From the cell containing the given text, extract its center point as (x, y) coordinate. 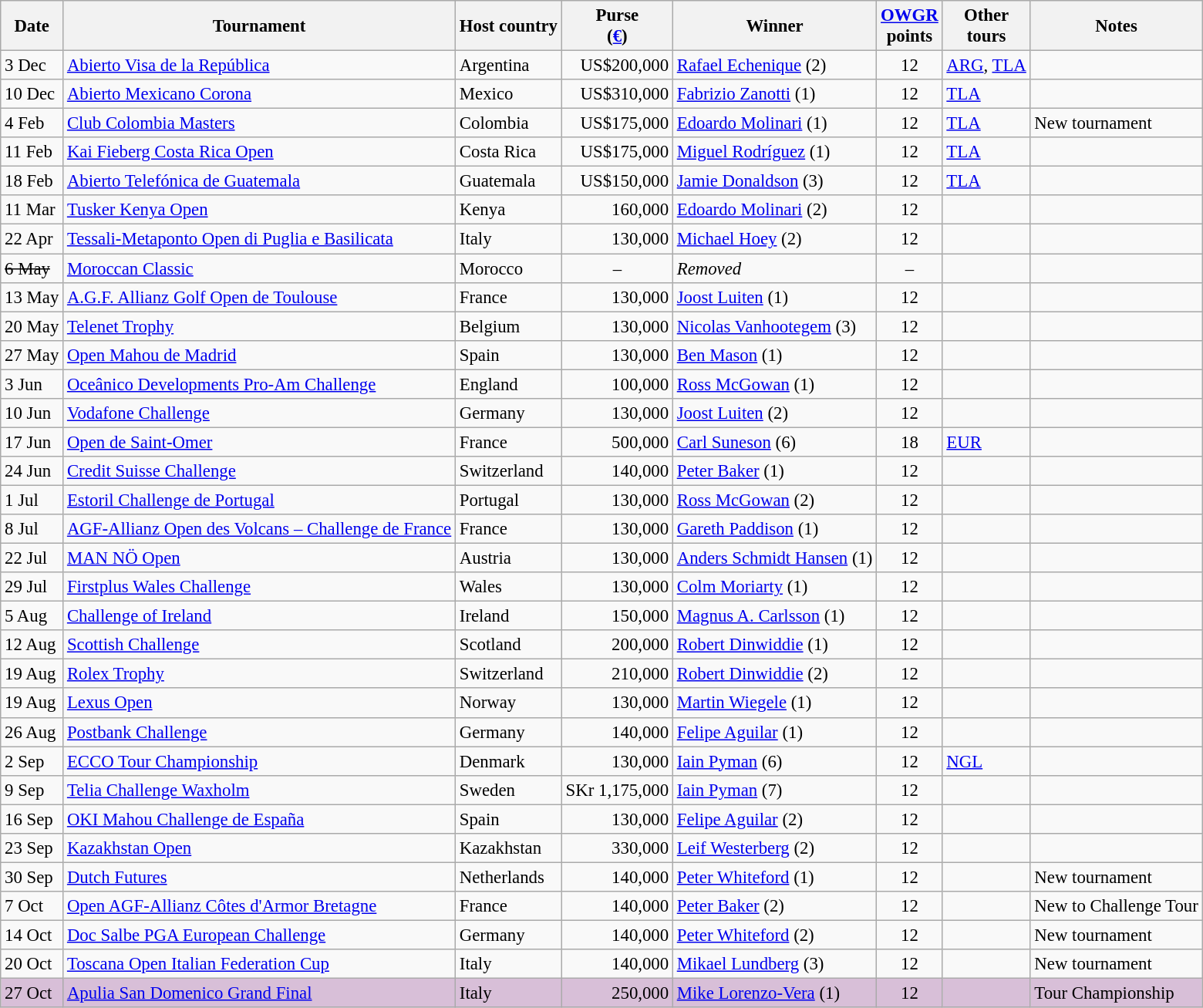
Date (32, 26)
330,000 (617, 848)
Toscana Open Italian Federation Cup (259, 964)
3 Jun (32, 384)
Colombia (509, 123)
Michael Hoey (2) (774, 239)
Austria (509, 558)
Club Colombia Masters (259, 123)
A.G.F. Allianz Golf Open de Toulouse (259, 297)
150,000 (617, 616)
US$200,000 (617, 66)
Robert Dinwiddie (2) (774, 674)
Open AGF-Allianz Côtes d'Armor Bretagne (259, 906)
Abierto Telefónica de Guatemala (259, 181)
Norway (509, 703)
Dutch Futures (259, 877)
Mikael Lundberg (3) (774, 964)
Joost Luiten (1) (774, 297)
Colm Moriarty (1) (774, 587)
Mike Lorenzo-Vera (1) (774, 993)
Winner (774, 26)
Host country (509, 26)
6 May (32, 268)
17 Jun (32, 442)
22 Apr (32, 239)
AGF-Allianz Open des Volcans – Challenge de France (259, 529)
200,000 (617, 645)
Vodafone Challenge (259, 413)
14 Oct (32, 935)
Ireland (509, 616)
27 Oct (32, 993)
5 Aug (32, 616)
Iain Pyman (7) (774, 790)
Removed (774, 268)
22 Jul (32, 558)
Notes (1117, 26)
250,000 (617, 993)
Tessali-Metaponto Open di Puglia e Basilicata (259, 239)
Abierto Mexicano Corona (259, 94)
Felipe Aguilar (2) (774, 819)
20 Oct (32, 964)
Rafael Echenique (2) (774, 66)
10 Dec (32, 94)
Anders Schmidt Hansen (1) (774, 558)
20 May (32, 326)
ECCO Tour Championship (259, 761)
Doc Salbe PGA European Challenge (259, 935)
Open Mahou de Madrid (259, 355)
NGL (986, 761)
England (509, 384)
3 Dec (32, 66)
Othertours (986, 26)
Tour Championship (1117, 993)
11 Feb (32, 152)
Peter Baker (2) (774, 906)
26 Aug (32, 732)
Kenya (509, 211)
Scotland (509, 645)
Peter Whiteford (1) (774, 877)
Morocco (509, 268)
OWGRpoints (910, 26)
4 Feb (32, 123)
160,000 (617, 211)
Scottish Challenge (259, 645)
Guatemala (509, 181)
Joost Luiten (2) (774, 413)
Ross McGowan (2) (774, 500)
Argentina (509, 66)
Oceânico Developments Pro-Am Challenge (259, 384)
Martin Wiegele (1) (774, 703)
Lexus Open (259, 703)
ARG, TLA (986, 66)
24 Jun (32, 471)
Wales (509, 587)
Estoril Challenge de Portugal (259, 500)
Portugal (509, 500)
13 May (32, 297)
US$150,000 (617, 181)
Leif Westerberg (2) (774, 848)
8 Jul (32, 529)
OKI Mahou Challenge de España (259, 819)
Mexico (509, 94)
SKr 1,175,000 (617, 790)
Nicolas Vanhootegem (3) (774, 326)
100,000 (617, 384)
9 Sep (32, 790)
Kazakhstan Open (259, 848)
11 Mar (32, 211)
Robert Dinwiddie (1) (774, 645)
EUR (986, 442)
30 Sep (32, 877)
Felipe Aguilar (1) (774, 732)
Iain Pyman (6) (774, 761)
Netherlands (509, 877)
18 Feb (32, 181)
Purse(€) (617, 26)
MAN NÖ Open (259, 558)
Tournament (259, 26)
Credit Suisse Challenge (259, 471)
23 Sep (32, 848)
18 (910, 442)
210,000 (617, 674)
Miguel Rodríguez (1) (774, 152)
Gareth Paddison (1) (774, 529)
Belgium (509, 326)
29 Jul (32, 587)
Edoardo Molinari (1) (774, 123)
10 Jun (32, 413)
500,000 (617, 442)
12 Aug (32, 645)
Rolex Trophy (259, 674)
Kai Fieberg Costa Rica Open (259, 152)
Postbank Challenge (259, 732)
2 Sep (32, 761)
Apulia San Domenico Grand Final (259, 993)
Denmark (509, 761)
Jamie Donaldson (3) (774, 181)
Kazakhstan (509, 848)
Open de Saint-Omer (259, 442)
Edoardo Molinari (2) (774, 211)
Abierto Visa de la República (259, 66)
16 Sep (32, 819)
Telenet Trophy (259, 326)
Sweden (509, 790)
27 May (32, 355)
7 Oct (32, 906)
Ben Mason (1) (774, 355)
US$310,000 (617, 94)
Ross McGowan (1) (774, 384)
Fabrizio Zanotti (1) (774, 94)
Firstplus Wales Challenge (259, 587)
Challenge of Ireland (259, 616)
Peter Whiteford (2) (774, 935)
Moroccan Classic (259, 268)
Costa Rica (509, 152)
Magnus A. Carlsson (1) (774, 616)
1 Jul (32, 500)
Telia Challenge Waxholm (259, 790)
New to Challenge Tour (1117, 906)
Peter Baker (1) (774, 471)
Tusker Kenya Open (259, 211)
Carl Suneson (6) (774, 442)
